Output the (X, Y) coordinate of the center of the cell containing the given text.  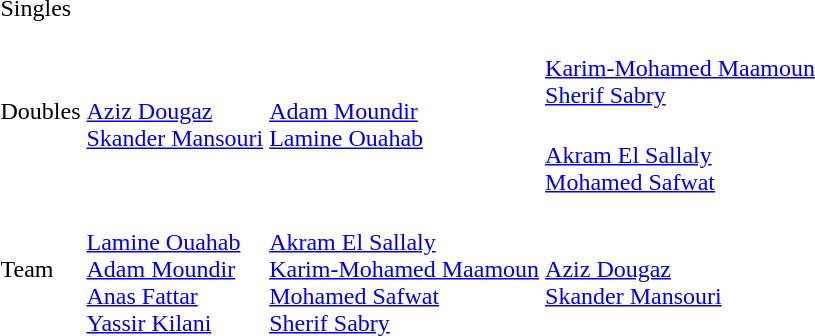
Aziz Dougaz Skander Mansouri (175, 112)
Adam Moundir Lamine Ouahab (404, 112)
